Locate the cell with the specified text and output its [x, y] center coordinate. 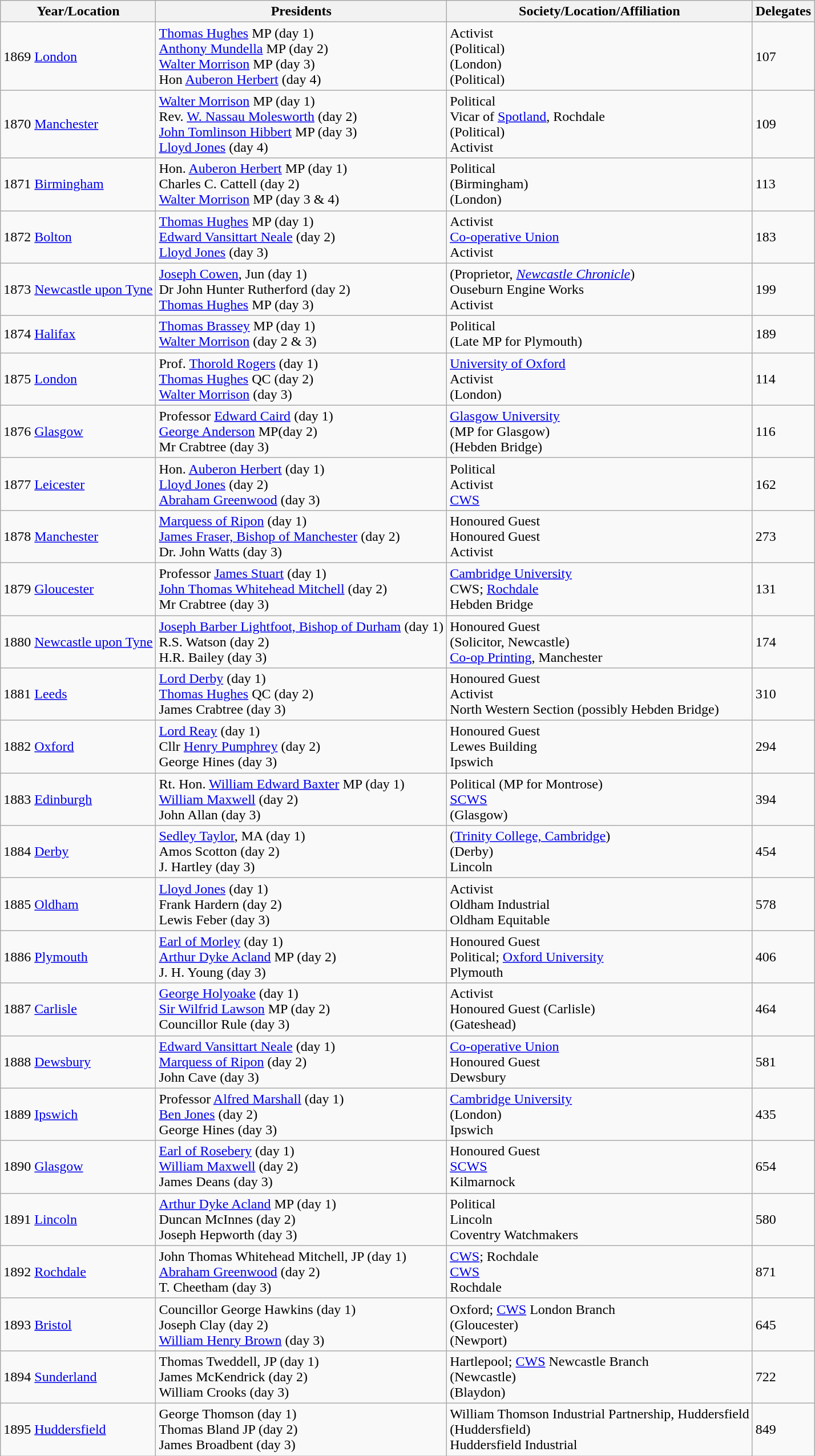
131 [783, 589]
CWS; RochdaleCWSRochdale [600, 1272]
Thomas Hughes MP (day 1)Anthony Mundella MP (day 2)Walter Morrison MP (day 3)Hon Auberon Herbert (day 4) [301, 56]
294 [783, 747]
ActivistCo-operative UnionActivist [600, 237]
1881 Leeds [78, 694]
Walter Morrison MP (day 1)Rev. W. Nassau Molesworth (day 2)John Tomlinson Hibbert MP (day 3)Lloyd Jones (day 4) [301, 124]
Activist(Political)(London)(Political) [600, 56]
1872 Bolton [78, 237]
1886 Plymouth [78, 957]
Thomas Brassey MP (day 1)Walter Morrison (day 2 & 3) [301, 334]
1887 Carlisle [78, 1009]
1895 Huddersfield [78, 1429]
Delegates [783, 11]
Honoured GuestPolitical; Oxford UniversityPlymouth [600, 957]
Political (MP for Montrose)SCWS(Glasgow) [600, 799]
Marquess of Ripon (day 1)James Fraser, Bishop of Manchester (day 2)Dr. John Watts (day 3) [301, 536]
310 [783, 694]
406 [783, 957]
Arthur Dyke Acland MP (day 1)Duncan McInnes (day 2)Joseph Hepworth (day 3) [301, 1219]
1879 Gloucester [78, 589]
Rt. Hon. William Edward Baxter MP (day 1)William Maxwell (day 2)John Allan (day 3) [301, 799]
189 [783, 334]
1883 Edinburgh [78, 799]
Sedley Taylor, MA (day 1)Amos Scotton (day 2)J. Hartley (day 3) [301, 852]
Professor James Stuart (day 1)John Thomas Whitehead Mitchell (day 2)Mr Crabtree (day 3) [301, 589]
Earl of Morley (day 1)Arthur Dyke Acland MP (day 2)J. H. Young (day 3) [301, 957]
454 [783, 852]
Society/Location/Affiliation [600, 11]
Co-operative UnionHonoured GuestDewsbury [600, 1062]
Lord Reay (day 1)Cllr Henry Pumphrey (day 2)George Hines (day 3) [301, 747]
Honoured Guest(Solicitor, Newcastle)Co-op Printing, Manchester [600, 641]
PoliticalLincolnCoventry Watchmakers [600, 1219]
581 [783, 1062]
174 [783, 641]
116 [783, 431]
Political(Late MP for Plymouth) [600, 334]
1876 Glasgow [78, 431]
Edward Vansittart Neale (day 1)Marquess of Ripon (day 2)John Cave (day 3) [301, 1062]
Councillor George Hawkins (day 1)Joseph Clay (day 2)William Henry Brown (day 3) [301, 1324]
1878 Manchester [78, 536]
654 [783, 1167]
183 [783, 237]
Joseph Cowen, Jun (day 1)Dr John Hunter Rutherford (day 2)Thomas Hughes MP (day 3) [301, 289]
1888 Dewsbury [78, 1062]
464 [783, 1009]
Hartlepool; CWS Newcastle Branch(Newcastle)(Blaydon) [600, 1377]
Prof. Thorold Rogers (day 1)Thomas Hughes QC (day 2)Walter Morrison (day 3) [301, 379]
Oxford; CWS London Branch(Gloucester)(Newport) [600, 1324]
107 [783, 56]
Thomas Tweddell, JP (day 1)James McKendrick (day 2)William Crooks (day 3) [301, 1377]
394 [783, 799]
PoliticalVicar of Spotland, Rochdale(Political)Activist [600, 124]
Lloyd Jones (day 1)Frank Hardern (day 2)Lewis Feber (day 3) [301, 904]
1892 Rochdale [78, 1272]
580 [783, 1219]
George Holyoake (day 1)Sir Wilfrid Lawson MP (day 2)Councillor Rule (day 3) [301, 1009]
1891 Lincoln [78, 1219]
871 [783, 1272]
(Trinity College, Cambridge)(Derby)Lincoln [600, 852]
John Thomas Whitehead Mitchell, JP (day 1)Abraham Greenwood (day 2)T. Cheetham (day 3) [301, 1272]
Joseph Barber Lightfoot, Bishop of Durham (day 1)R.S. Watson (day 2)H.R. Bailey (day 3) [301, 641]
1873 Newcastle upon Tyne [78, 289]
1870 Manchester [78, 124]
1874 Halifax [78, 334]
PoliticalActivistCWS [600, 484]
Honoured GuestSCWSKilmarnock [600, 1167]
273 [783, 536]
162 [783, 484]
1889 Ipswich [78, 1114]
1894 Sunderland [78, 1377]
435 [783, 1114]
Glasgow University(MP for Glasgow)(Hebden Bridge) [600, 431]
Hon. Auberon Herbert (day 1)Lloyd Jones (day 2)Abraham Greenwood (day 3) [301, 484]
George Thomson (day 1)Thomas Bland JP (day 2)James Broadbent (day 3) [301, 1429]
Year/Location [78, 11]
ActivistHonoured Guest (Carlisle)(Gateshead) [600, 1009]
Political(Birmingham)(London) [600, 184]
1869 London [78, 56]
1890 Glasgow [78, 1167]
114 [783, 379]
1884 Derby [78, 852]
Earl of Rosebery (day 1)William Maxwell (day 2)James Deans (day 3) [301, 1167]
Cambridge UniversityCWS; RochdaleHebden Bridge [600, 589]
1885 Oldham [78, 904]
Presidents [301, 11]
113 [783, 184]
645 [783, 1324]
(Proprietor, Newcastle Chronicle)Ouseburn Engine WorksActivist [600, 289]
578 [783, 904]
199 [783, 289]
Hon. Auberon Herbert MP (day 1)Charles C. Cattell (day 2)Walter Morrison MP (day 3 & 4) [301, 184]
Cambridge University(London)Ipswich [600, 1114]
Thomas Hughes MP (day 1)Edward Vansittart Neale (day 2)Lloyd Jones (day 3) [301, 237]
ActivistOldham IndustrialOldham Equitable [600, 904]
1882 Oxford [78, 747]
Honoured GuestLewes BuildingIpswich [600, 747]
Honoured GuestActivistNorth Western Section (possibly Hebden Bridge) [600, 694]
109 [783, 124]
1880 Newcastle upon Tyne [78, 641]
1871 Birmingham [78, 184]
Honoured GuestHonoured GuestActivist [600, 536]
Professor Edward Caird (day 1)George Anderson MP(day 2)Mr Crabtree (day 3) [301, 431]
1877 Leicester [78, 484]
1893 Bristol [78, 1324]
William Thomson Industrial Partnership, Huddersfield(Huddersfield)Huddersfield Industrial [600, 1429]
Lord Derby (day 1)Thomas Hughes QC (day 2)James Crabtree (day 3) [301, 694]
University of OxfordActivist(London) [600, 379]
849 [783, 1429]
1875 London [78, 379]
Professor Alfred Marshall (day 1)Ben Jones (day 2)George Hines (day 3) [301, 1114]
722 [783, 1377]
